Identify which cell holds the provided text, then report its [X, Y] central coordinate. 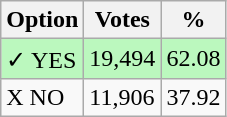
62.08 [194, 59]
19,494 [122, 59]
Option [42, 20]
37.92 [194, 97]
✓ YES [42, 59]
% [194, 20]
11,906 [122, 97]
Votes [122, 20]
X NO [42, 97]
